Capture the cell that displays the provided text and extract its [x, y] central coordinate. 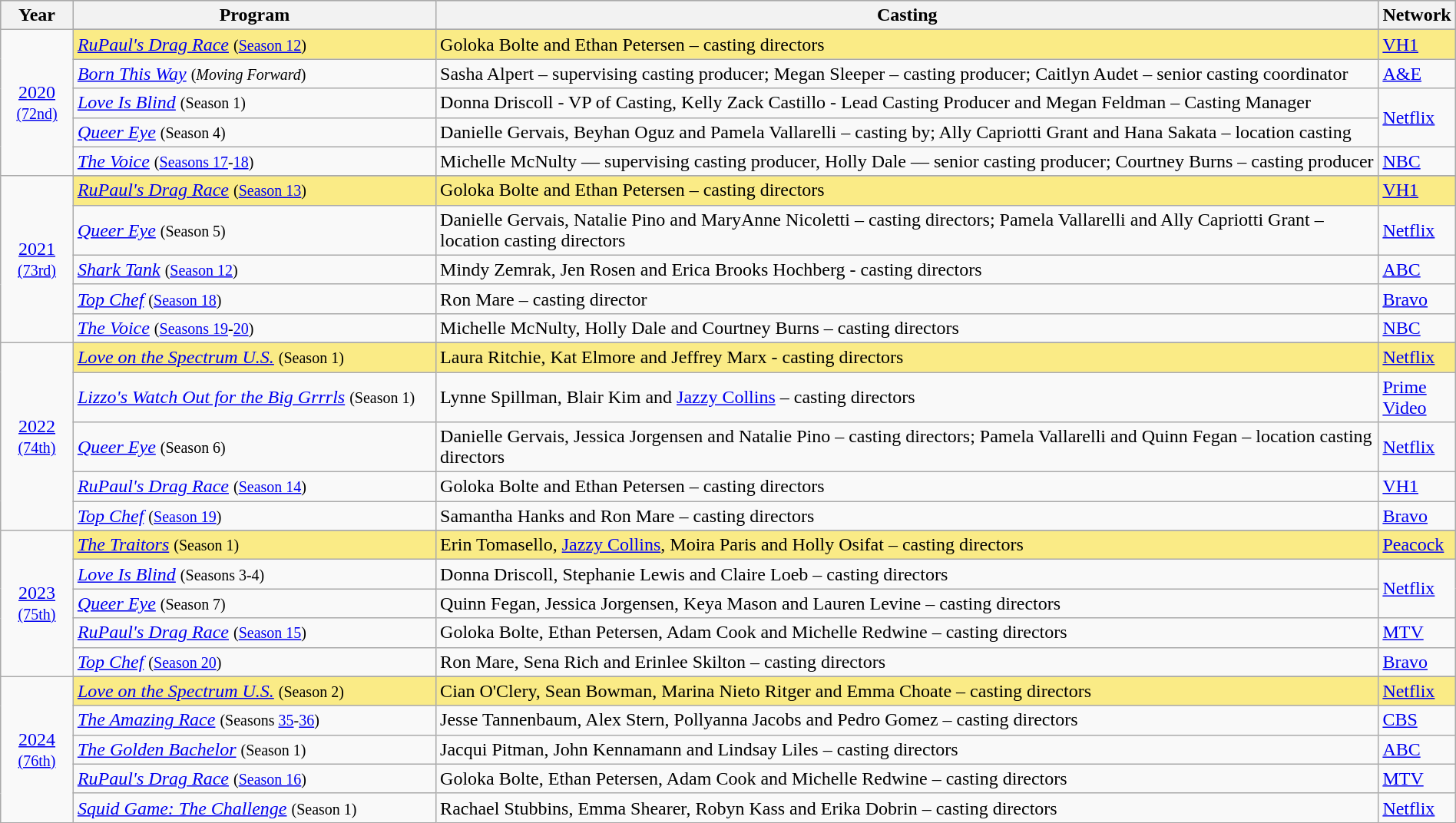
Year [37, 15]
Love Is Blind (Seasons 3-4) [254, 574]
Prime Video [1417, 396]
RuPaul's Drag Race (Season 16) [254, 778]
Network [1417, 15]
Top Chef (Season 18) [254, 299]
Born This Way (Moving Forward) [254, 74]
Peacock [1417, 545]
Donna Driscoll, Stephanie Lewis and Claire Loeb – casting directors [908, 574]
Mindy Zemrak, Jen Rosen and Erica Brooks Hochberg - casting directors [908, 269]
Top Chef (Season 19) [254, 516]
Cian O'Clery, Sean Bowman, Marina Nieto Ritger and Emma Choate – casting directors [908, 691]
The Voice (Seasons 19-20) [254, 328]
Laura Ritchie, Kat Elmore and Jeffrey Marx - casting directors [908, 357]
2022(74th) [37, 436]
A&E [1417, 74]
Casting [908, 15]
The Traitors (Season 1) [254, 545]
Danielle Gervais, Jessica Jorgensen and Natalie Pino – casting directors; Pamela Vallarelli and Quinn Fegan – location casting directors [908, 447]
Love on the Spectrum U.S. (Season 2) [254, 691]
CBS [1417, 720]
Queer Eye (Season 5) [254, 230]
Sasha Alpert – supervising casting producer; Megan Sleeper – casting producer; Caitlyn Audet – senior casting coordinator [908, 74]
Rachael Stubbins, Emma Shearer, Robyn Kass and Erika Dobrin – casting directors [908, 808]
2020(72nd) [37, 103]
Love on the Spectrum U.S. (Season 1) [254, 357]
Jesse Tannenbaum, Alex Stern, Pollyanna Jacobs and Pedro Gomez – casting directors [908, 720]
RuPaul's Drag Race (Season 12) [254, 45]
Lynne Spillman, Blair Kim and Jazzy Collins – casting directors [908, 396]
Jacqui Pitman, John Kennamann and Lindsay Liles – casting directors [908, 749]
Quinn Fegan, Jessica Jorgensen, Keya Mason and Lauren Levine – casting directors [908, 603]
Queer Eye (Season 6) [254, 447]
RuPaul's Drag Race (Season 13) [254, 190]
Ron Mare – casting director [908, 299]
Program [254, 15]
2024(76th) [37, 749]
2023(75th) [37, 603]
RuPaul's Drag Race (Season 14) [254, 487]
Michelle McNulty, Holly Dale and Courtney Burns – casting directors [908, 328]
Love Is Blind (Season 1) [254, 103]
Shark Tank (Season 12) [254, 269]
Squid Game: The Challenge (Season 1) [254, 808]
Queer Eye (Season 4) [254, 132]
Donna Driscoll - VP of Casting, Kelly Zack Castillo - Lead Casting Producer and Megan Feldman – Casting Manager [908, 103]
Danielle Gervais, Beyhan Oguz and Pamela Vallarelli – casting by; Ally Capriotti Grant and Hana Sakata – location casting [908, 132]
Lizzo's Watch Out for the Big Grrrls (Season 1) [254, 396]
The Amazing Race (Seasons 35-36) [254, 720]
Samantha Hanks and Ron Mare – casting directors [908, 516]
Michelle McNulty — supervising casting producer, Holly Dale — senior casting producer; Courtney Burns – casting producer [908, 161]
Ron Mare, Sena Rich and Erinlee Skilton – casting directors [908, 662]
Erin Tomasello, Jazzy Collins, Moira Paris and Holly Osifat – casting directors [908, 545]
2021(73rd) [37, 259]
Danielle Gervais, Natalie Pino and MaryAnne Nicoletti – casting directors; Pamela Vallarelli and Ally Capriotti Grant – location casting directors [908, 230]
The Golden Bachelor (Season 1) [254, 749]
Top Chef (Season 20) [254, 662]
Queer Eye (Season 7) [254, 603]
The Voice (Seasons 17-18) [254, 161]
RuPaul's Drag Race (Season 15) [254, 633]
